Identify which cell holds the provided text, then report its [X, Y] central coordinate. 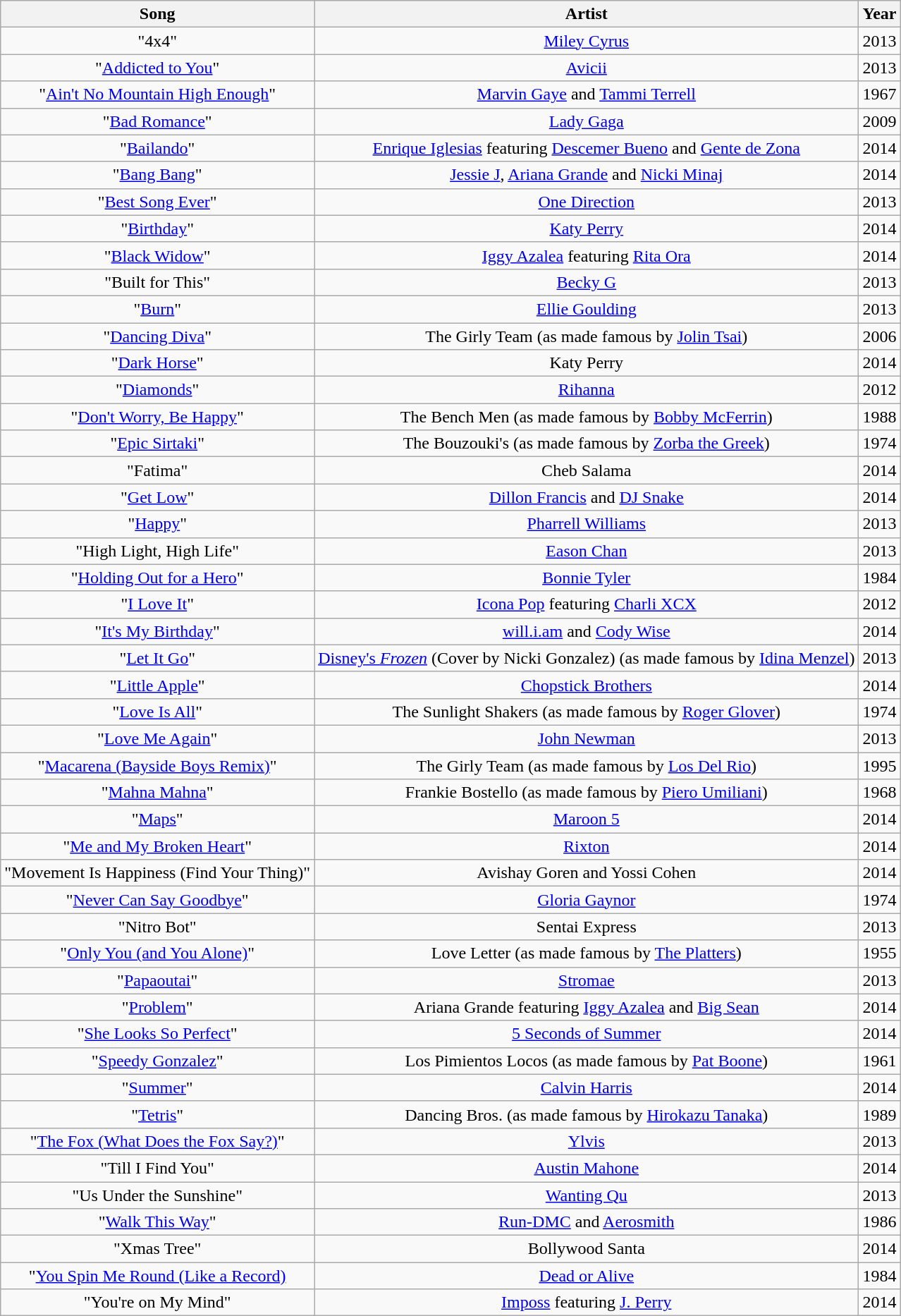
Pharrell Williams [587, 524]
Wanting Qu [587, 1195]
Run-DMC and Aerosmith [587, 1222]
One Direction [587, 202]
Iggy Azalea featuring Rita Ora [587, 255]
"Speedy Gonzalez" [158, 1061]
1961 [880, 1061]
1986 [880, 1222]
"Nitro Bot" [158, 927]
"Us Under the Sunshine" [158, 1195]
"Dark Horse" [158, 363]
"I Love It" [158, 604]
Year [880, 14]
Dillon Francis and DJ Snake [587, 497]
5 Seconds of Summer [587, 1034]
"Burn" [158, 309]
Maroon 5 [587, 820]
will.i.am and Cody Wise [587, 631]
1995 [880, 765]
"She Looks So Perfect" [158, 1034]
"Epic Sirtaki" [158, 444]
"You're on My Mind" [158, 1303]
Frankie Bostello (as made famous by Piero Umiliani) [587, 793]
1988 [880, 417]
Eason Chan [587, 551]
"Little Apple" [158, 685]
"Get Low" [158, 497]
"Mahna Mahna" [158, 793]
Enrique Iglesias featuring Descemer Bueno and Gente de Zona [587, 148]
"Built for This" [158, 282]
"Fatima" [158, 470]
"Summer" [158, 1087]
Avishay Goren and Yossi Cohen [587, 873]
Gloria Gaynor [587, 900]
"Diamonds" [158, 390]
"Movement Is Happiness (Find Your Thing)" [158, 873]
"The Fox (What Does the Fox Say?)" [158, 1141]
"Walk This Way" [158, 1222]
Disney's Frozen (Cover by Nicki Gonzalez) (as made famous by Idina Menzel) [587, 658]
"Bailando" [158, 148]
"Dancing Diva" [158, 336]
"Maps" [158, 820]
"Bang Bang" [158, 175]
"Let It Go" [158, 658]
Miley Cyrus [587, 41]
"Don't Worry, Be Happy" [158, 417]
Ellie Goulding [587, 309]
"Ain't No Mountain High Enough" [158, 95]
"Problem" [158, 1007]
1955 [880, 954]
1968 [880, 793]
Artist [587, 14]
Los Pimientos Locos (as made famous by Pat Boone) [587, 1061]
"Till I Find You" [158, 1168]
"Tetris" [158, 1114]
Love Letter (as made famous by The Platters) [587, 954]
"You Spin Me Round (Like a Record) [158, 1276]
Ariana Grande featuring Iggy Azalea and Big Sean [587, 1007]
The Girly Team (as made famous by Jolin Tsai) [587, 336]
"Happy" [158, 524]
Chopstick Brothers [587, 685]
Song [158, 14]
Austin Mahone [587, 1168]
Bollywood Santa [587, 1249]
Sentai Express [587, 927]
"High Light, High Life" [158, 551]
John Newman [587, 738]
1967 [880, 95]
The Bouzouki's (as made famous by Zorba the Greek) [587, 444]
"Addicted to You" [158, 68]
"Macarena (Bayside Boys Remix)" [158, 765]
Calvin Harris [587, 1087]
"Xmas Tree" [158, 1249]
"Only You (and You Alone)" [158, 954]
Jessie J, Ariana Grande and Nicki Minaj [587, 175]
Cheb Salama [587, 470]
Icona Pop featuring Charli XCX [587, 604]
"Love Is All" [158, 712]
Becky G [587, 282]
"Papaoutai" [158, 980]
"Bad Romance" [158, 121]
Avicii [587, 68]
Bonnie Tyler [587, 578]
Marvin Gaye and Tammi Terrell [587, 95]
Dead or Alive [587, 1276]
The Bench Men (as made famous by Bobby McFerrin) [587, 417]
"Birthday" [158, 229]
The Girly Team (as made famous by Los Del Rio) [587, 765]
Imposs featuring J. Perry [587, 1303]
2006 [880, 336]
Dancing Bros. (as made famous by Hirokazu Tanaka) [587, 1114]
1989 [880, 1114]
2009 [880, 121]
The Sunlight Shakers (as made famous by Roger Glover) [587, 712]
"Black Widow" [158, 255]
"Never Can Say Goodbye" [158, 900]
"Me and My Broken Heart" [158, 846]
Rihanna [587, 390]
"4x4" [158, 41]
"Best Song Ever" [158, 202]
"Holding Out for a Hero" [158, 578]
Rixton [587, 846]
"Love Me Again" [158, 738]
Ylvis [587, 1141]
"It's My Birthday" [158, 631]
Stromae [587, 980]
Lady Gaga [587, 121]
